Pinpoint the cell where the given text exists, returning its [x, y] midpoint coordinate. 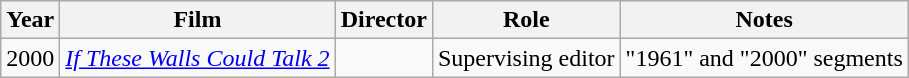
Film [198, 20]
Supervising editor [526, 58]
Role [526, 20]
"1961" and "2000" segments [764, 58]
Notes [764, 20]
Director [384, 20]
2000 [30, 58]
Year [30, 20]
If These Walls Could Talk 2 [198, 58]
